Detect which cell encompasses the target text, then output its [x, y] center coordinate. 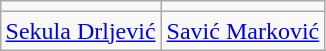
Savić Marković [243, 31]
Sekula Drljević [80, 31]
